Search for the cell housing the specified text and yield its (x, y) center coordinate. 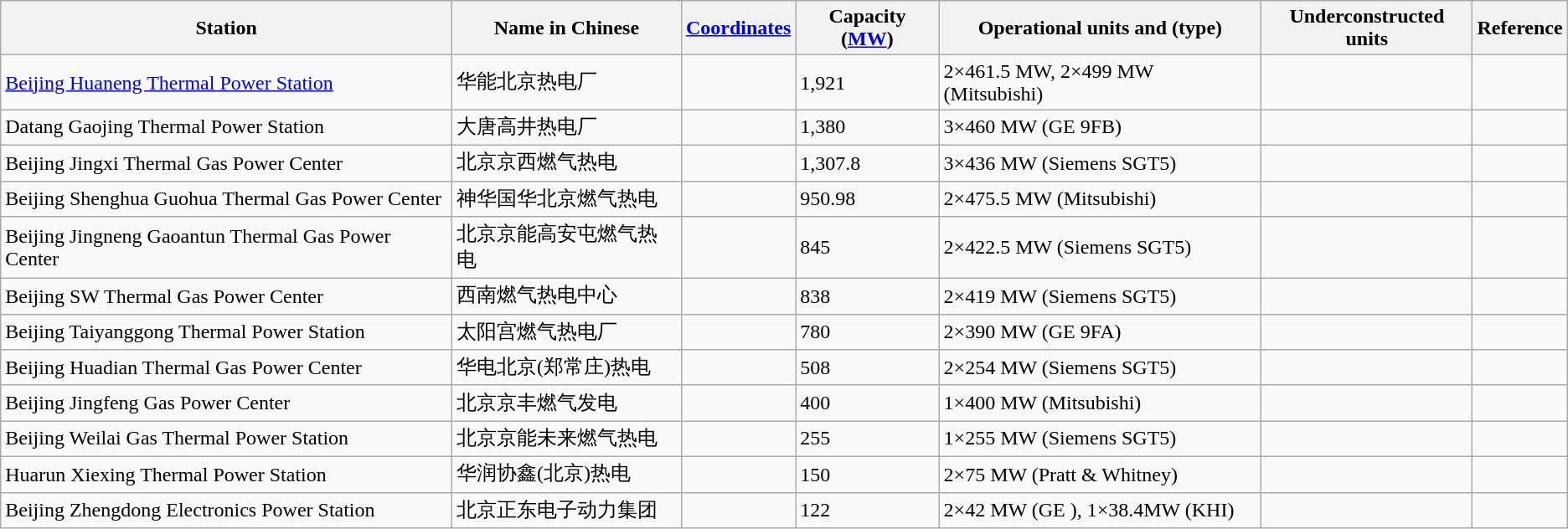
838 (868, 296)
华润协鑫(北京)热电 (566, 474)
神华国华北京燃气热电 (566, 199)
2×422.5 MW (Siemens SGT5) (1101, 248)
Operational units and (type) (1101, 28)
太阳宫燃气热电厂 (566, 331)
1×255 MW (Siemens SGT5) (1101, 439)
400 (868, 403)
北京京西燃气热电 (566, 162)
845 (868, 248)
北京正东电子动力集团 (566, 511)
2×254 MW (Siemens SGT5) (1101, 368)
3×460 MW (GE 9FB) (1101, 127)
1×400 MW (Mitsubishi) (1101, 403)
Beijing Jingxi Thermal Gas Power Center (226, 162)
2×461.5 MW, 2×499 MW (Mitsubishi) (1101, 82)
255 (868, 439)
Coordinates (738, 28)
Underconstructed units (1367, 28)
2×75 MW (Pratt & Whitney) (1101, 474)
3×436 MW (Siemens SGT5) (1101, 162)
Datang Gaojing Thermal Power Station (226, 127)
Capacity (MW) (868, 28)
1,307.8 (868, 162)
2×42 MW (GE ), 1×38.4MW (KHI) (1101, 511)
2×390 MW (GE 9FA) (1101, 331)
950.98 (868, 199)
Beijing Huaneng Thermal Power Station (226, 82)
Beijing Jingfeng Gas Power Center (226, 403)
北京京丰燃气发电 (566, 403)
华能北京热电厂 (566, 82)
Beijing Weilai Gas Thermal Power Station (226, 439)
北京京能高安屯燃气热电 (566, 248)
Huarun Xiexing Thermal Power Station (226, 474)
Beijing Zhengdong Electronics Power Station (226, 511)
Beijing Taiyanggong Thermal Power Station (226, 331)
150 (868, 474)
780 (868, 331)
Beijing Huadian Thermal Gas Power Center (226, 368)
Name in Chinese (566, 28)
Station (226, 28)
北京京能未来燃气热电 (566, 439)
122 (868, 511)
西南燃气热电中心 (566, 296)
Beijing Shenghua Guohua Thermal Gas Power Center (226, 199)
2×419 MW (Siemens SGT5) (1101, 296)
2×475.5 MW (Mitsubishi) (1101, 199)
Beijing SW Thermal Gas Power Center (226, 296)
大唐高井热电厂 (566, 127)
1,921 (868, 82)
Beijing Jingneng Gaoantun Thermal Gas Power Center (226, 248)
508 (868, 368)
Reference (1519, 28)
华电北京(郑常庄)热电 (566, 368)
1,380 (868, 127)
